Capture the cell that displays the provided text and extract its [x, y] central coordinate. 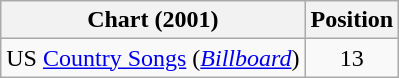
Chart (2001) [153, 20]
US Country Songs (Billboard) [153, 58]
Position [352, 20]
13 [352, 58]
